For the text-containing cell, return its midpoint in (x, y) coordinate format. 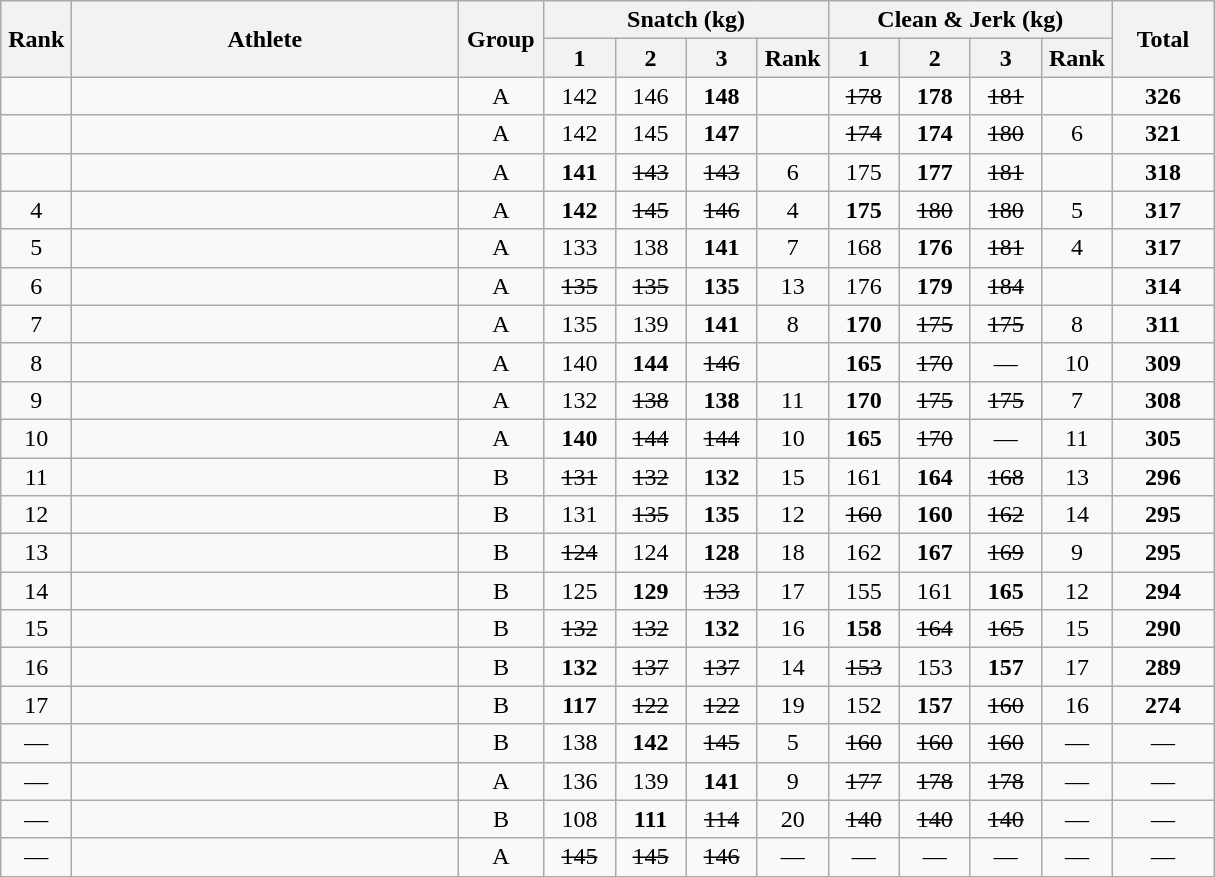
167 (934, 553)
289 (1162, 667)
309 (1162, 362)
Group (501, 39)
152 (864, 705)
158 (864, 629)
169 (1006, 553)
Total (1162, 39)
129 (650, 591)
314 (1162, 286)
20 (792, 819)
184 (1006, 286)
114 (722, 819)
148 (722, 96)
326 (1162, 96)
179 (934, 286)
294 (1162, 591)
Clean & Jerk (kg) (970, 20)
Athlete (265, 39)
296 (1162, 477)
19 (792, 705)
136 (580, 781)
108 (580, 819)
321 (1162, 134)
308 (1162, 400)
Snatch (kg) (686, 20)
18 (792, 553)
311 (1162, 324)
111 (650, 819)
274 (1162, 705)
125 (580, 591)
117 (580, 705)
318 (1162, 172)
305 (1162, 438)
147 (722, 134)
128 (722, 553)
155 (864, 591)
290 (1162, 629)
